Locate the cell with the specified text and output its (X, Y) center coordinate. 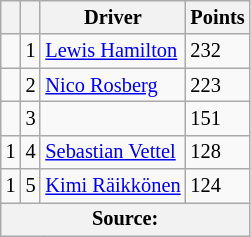
3 (31, 118)
128 (217, 152)
151 (217, 118)
Kimi Räikkönen (112, 186)
223 (217, 85)
5 (31, 186)
4 (31, 152)
Driver (112, 17)
Nico Rosberg (112, 85)
2 (31, 85)
232 (217, 51)
Source: (126, 219)
Points (217, 17)
Lewis Hamilton (112, 51)
124 (217, 186)
Sebastian Vettel (112, 152)
